Capture the cell that displays the provided text and extract its (x, y) central coordinate. 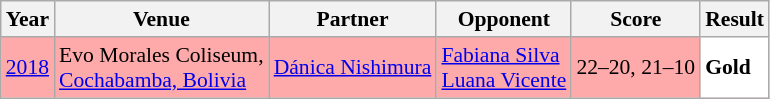
Opponent (504, 19)
Result (734, 19)
22–20, 21–10 (636, 68)
Evo Morales Coliseum,Cochabamba, Bolivia (162, 68)
Year (28, 19)
Gold (734, 68)
Venue (162, 19)
Partner (353, 19)
Fabiana Silva Luana Vicente (504, 68)
2018 (28, 68)
Dánica Nishimura (353, 68)
Score (636, 19)
